From the cell containing the given text, extract its center point as (x, y) coordinate. 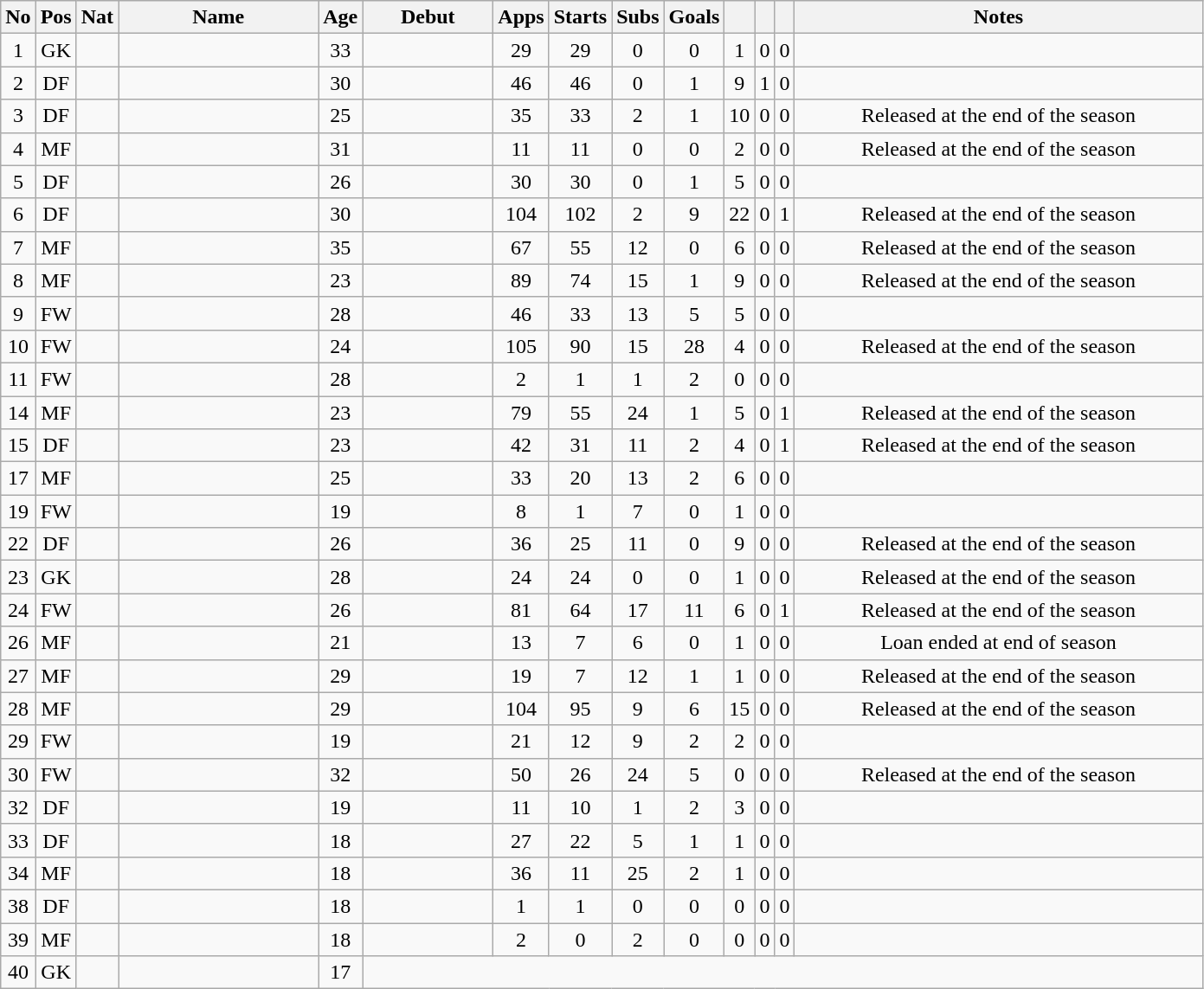
89 (521, 280)
79 (521, 413)
Nat (97, 17)
Apps (521, 17)
102 (580, 215)
Name (218, 17)
42 (521, 446)
74 (580, 280)
20 (580, 478)
14 (18, 413)
105 (521, 346)
Debut (428, 17)
50 (521, 774)
Age (341, 17)
34 (18, 873)
64 (580, 610)
Notes (999, 17)
95 (580, 709)
40 (18, 973)
Starts (580, 17)
Loan ended at end of season (999, 643)
90 (580, 346)
Pos (55, 17)
Subs (638, 17)
67 (521, 247)
No (18, 17)
39 (18, 939)
81 (521, 610)
38 (18, 906)
Goals (694, 17)
